Search for the cell housing the specified text and yield its (X, Y) center coordinate. 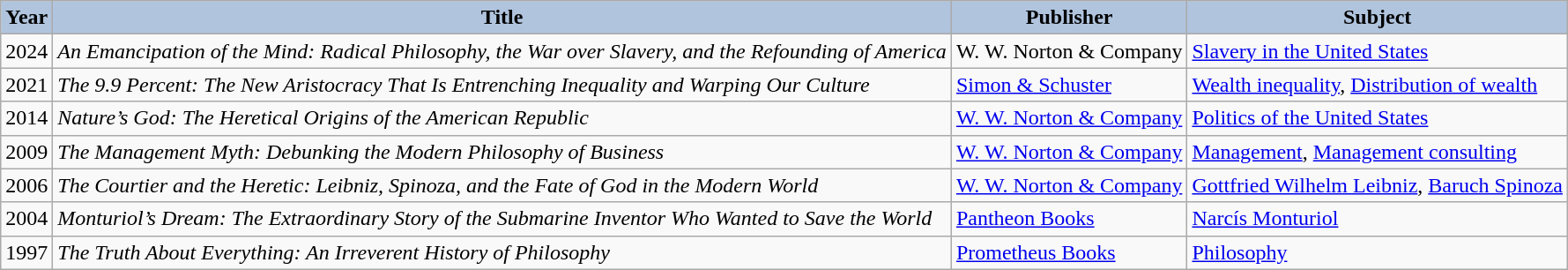
2009 (26, 152)
Wealth inequality, Distribution of wealth (1378, 85)
2021 (26, 85)
Narcís Monturiol (1378, 219)
2014 (26, 118)
Gottfried Wilhelm Leibniz, Baruch Spinoza (1378, 185)
Title (502, 18)
The Management Myth: Debunking the Modern Philosophy of Business (502, 152)
Politics of the United States (1378, 118)
Simon & Schuster (1069, 85)
The Truth About Everything: An Irreverent History of Philosophy (502, 252)
The 9.9 Percent: The New Aristocracy That Is Entrenching Inequality and Warping Our Culture (502, 85)
2004 (26, 219)
Monturiol’s Dream: The Extraordinary Story of the Submarine Inventor Who Wanted to Save the World (502, 219)
2024 (26, 51)
The Courtier and the Heretic: Leibniz, Spinoza, and the Fate of God in the Modern World (502, 185)
1997 (26, 252)
Publisher (1069, 18)
Prometheus Books (1069, 252)
Slavery in the United States (1378, 51)
Management, Management consulting (1378, 152)
Philosophy (1378, 252)
Subject (1378, 18)
Pantheon Books (1069, 219)
Nature’s God: The Heretical Origins of the American Republic (502, 118)
An Emancipation of the Mind: Radical Philosophy, the War over Slavery, and the Refounding of America (502, 51)
Year (26, 18)
2006 (26, 185)
